Detect which cell encompasses the target text, then output its (X, Y) center coordinate. 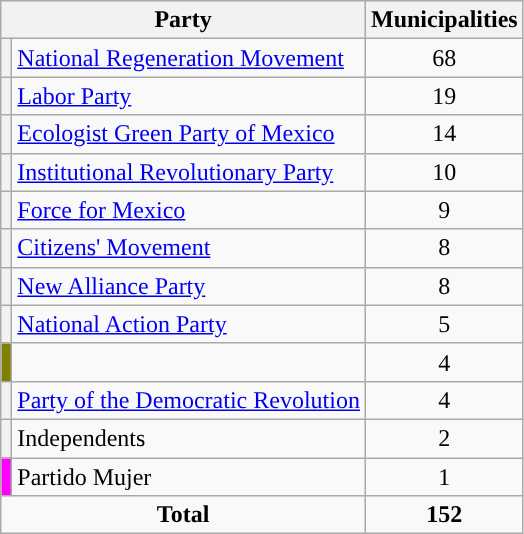
9 (444, 210)
2 (444, 438)
Party of the Democratic Revolution (189, 400)
Citizens' Movement (189, 248)
National Action Party (189, 324)
10 (444, 172)
Municipalities (444, 20)
1 (444, 477)
14 (444, 134)
Party (184, 20)
19 (444, 96)
Independents (189, 438)
Partido Mujer (189, 477)
152 (444, 515)
Total (184, 515)
Force for Mexico (189, 210)
Ecologist Green Party of Mexico (189, 134)
New Alliance Party (189, 286)
Institutional Revolutionary Party (189, 172)
68 (444, 58)
5 (444, 324)
Labor Party (189, 96)
National Regeneration Movement (189, 58)
